Provide the (x, y) coordinate of the cell's center where the given text is located.  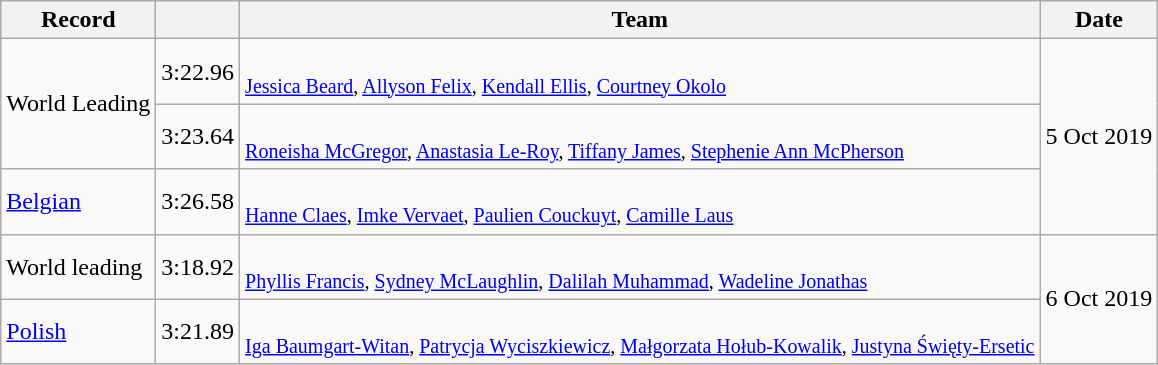
3:23.64 (198, 136)
5 Oct 2019 (1099, 136)
3:26.58 (198, 202)
6 Oct 2019 (1099, 299)
Date (1099, 20)
Iga Baumgart-Witan, Patrycja Wyciszkiewicz, Małgorzata Hołub-Kowalik, Justyna Święty-Ersetic (640, 332)
Belgian (78, 202)
Phyllis Francis, Sydney McLaughlin, Dalilah Muhammad, Wadeline Jonathas (640, 266)
Record (78, 20)
Jessica Beard, Allyson Felix, Kendall Ellis, Courtney Okolo (640, 72)
World leading (78, 266)
Team (640, 20)
Polish (78, 332)
Roneisha McGregor, Anastasia Le-Roy, Tiffany James, Stephenie Ann McPherson (640, 136)
Hanne Claes, Imke Vervaet, Paulien Couckuyt, Camille Laus (640, 202)
3:21.89 (198, 332)
World Leading (78, 104)
3:22.96 (198, 72)
3:18.92 (198, 266)
